Output the [x, y] coordinate of the center of the cell containing the given text.  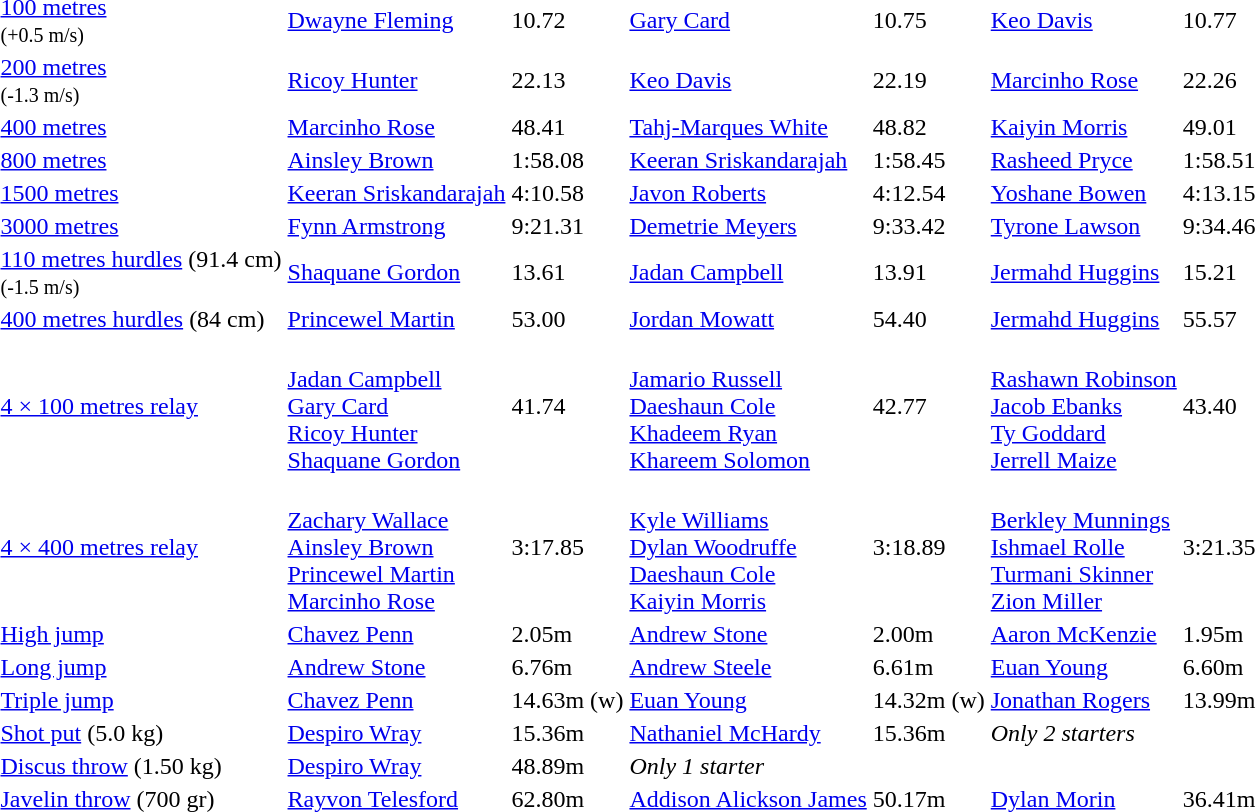
Jordan Mowatt [748, 319]
1:58.08 [568, 160]
14.32m (w) [928, 700]
14.63m (w) [568, 700]
Shaquane Gordon [396, 272]
42.77 [928, 406]
Ainsley Brown [396, 160]
Tyrone Lawson [1084, 226]
Jadan CampbellGary CardRicoy HunterShaquane Gordon [396, 406]
6.76m [568, 667]
Jonathan Rogers [1084, 700]
Yoshane Bowen [1084, 193]
Rashawn RobinsonJacob EbanksTy GoddardJerrell Maize [1084, 406]
Ricoy Hunter [396, 80]
3:18.89 [928, 547]
48.89m [568, 766]
Tahj-Marques White [748, 127]
54.40 [928, 319]
Kaiyin Morris [1084, 127]
Fynn Armstrong [396, 226]
Rasheed Pryce [1084, 160]
Berkley MunningsIshmael RolleTurmani SkinnerZion Miller [1084, 547]
53.00 [568, 319]
Jadan Campbell [748, 272]
3:17.85 [568, 547]
Aaron McKenzie [1084, 634]
Demetrie Meyers [748, 226]
9:33.42 [928, 226]
48.82 [928, 127]
2.05m [568, 634]
Zachary WallaceAinsley BrownPrincewel MartinMarcinho Rose [396, 547]
22.19 [928, 80]
Jamario RussellDaeshaun ColeKhadeem RyanKhareem Solomon [748, 406]
13.61 [568, 272]
9:21.31 [568, 226]
2.00m [928, 634]
13.91 [928, 272]
22.13 [568, 80]
Andrew Steele [748, 667]
Javon Roberts [748, 193]
4:10.58 [568, 193]
Nathaniel McHardy [748, 733]
Princewel Martin [396, 319]
41.74 [568, 406]
48.41 [568, 127]
Keo Davis [748, 80]
1:58.45 [928, 160]
6.61m [928, 667]
Kyle WilliamsDylan WoodruffeDaeshaun ColeKaiyin Morris [748, 547]
4:12.54 [928, 193]
